Pinpoint the cell where the given text exists, returning its (X, Y) midpoint coordinate. 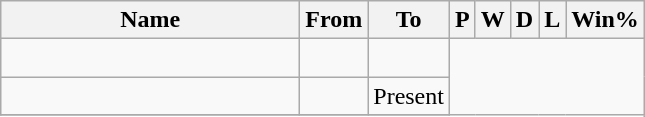
To (409, 20)
Name (150, 20)
W (492, 20)
D (524, 20)
L (552, 20)
Present (409, 96)
Win% (606, 20)
From (334, 20)
P (462, 20)
